Return (x, y) of the center of cell containing provided text 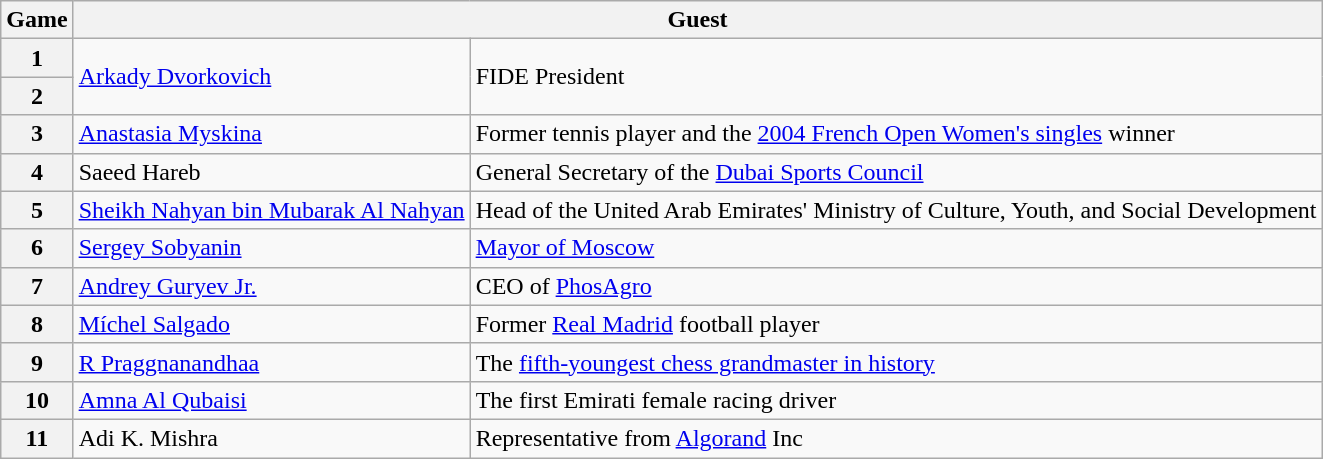
The first Emirati female racing driver (896, 400)
Former Real Madrid football player (896, 324)
8 (37, 324)
The fifth-youngest chess grandmaster in history (896, 362)
Saeed Hareb (272, 172)
CEO of PhosAgro (896, 286)
5 (37, 210)
Adi K. Mishra (272, 438)
Anastasia Myskina (272, 134)
Amna Al Qubaisi (272, 400)
11 (37, 438)
Sheikh Nahyan bin Mubarak Al Nahyan (272, 210)
2 (37, 96)
General Secretary of the Dubai Sports Council (896, 172)
FIDE President (896, 77)
7 (37, 286)
Mayor of Moscow (896, 248)
Andrey Guryev Jr. (272, 286)
Míchel Salgado (272, 324)
Sergey Sobyanin (272, 248)
Head of the United Arab Emirates' Ministry of Culture, Youth, and Social Development (896, 210)
9 (37, 362)
4 (37, 172)
R Praggnanandhaa (272, 362)
Representative from Algorand Inc (896, 438)
3 (37, 134)
Former tennis player and the 2004 French Open Women's singles winner (896, 134)
Guest (698, 20)
Arkady Dvorkovich (272, 77)
Game (37, 20)
10 (37, 400)
6 (37, 248)
1 (37, 58)
